For the text-containing cell, return its midpoint in (X, Y) coordinate format. 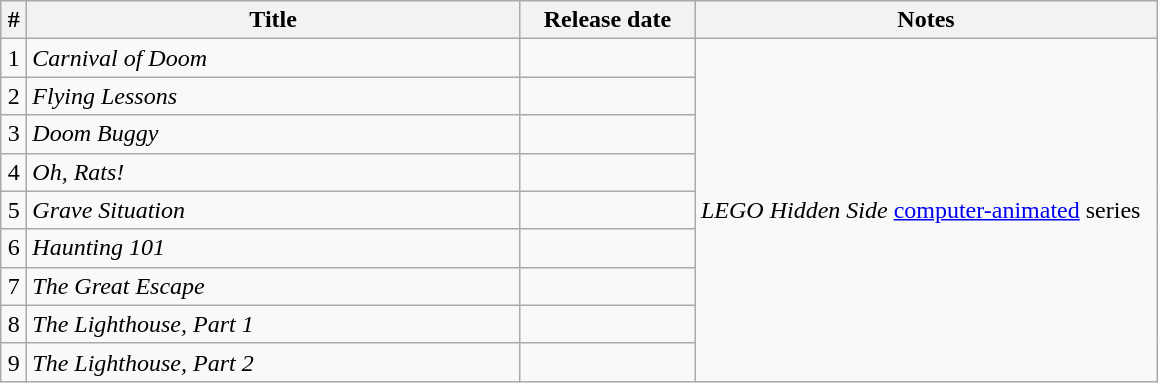
Title (274, 20)
The Lighthouse, Part 1 (274, 324)
Haunting 101 (274, 248)
Oh, Rats! (274, 172)
4 (14, 172)
3 (14, 134)
9 (14, 362)
1 (14, 58)
Release date (607, 20)
Notes (926, 20)
Carnival of Doom (274, 58)
8 (14, 324)
Flying Lessons (274, 96)
6 (14, 248)
# (14, 20)
Doom Buggy (274, 134)
2 (14, 96)
The Lighthouse, Part 2 (274, 362)
LEGO Hidden Side computer-animated series (926, 210)
The Great Escape (274, 286)
7 (14, 286)
Grave Situation (274, 210)
5 (14, 210)
